Find where the given text appears and provide that cell's center as (X, Y) coordinate. 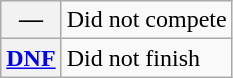
DNF (31, 58)
— (31, 20)
Did not compete (146, 20)
Did not finish (146, 58)
